From the cell containing the given text, extract its center point as [x, y] coordinate. 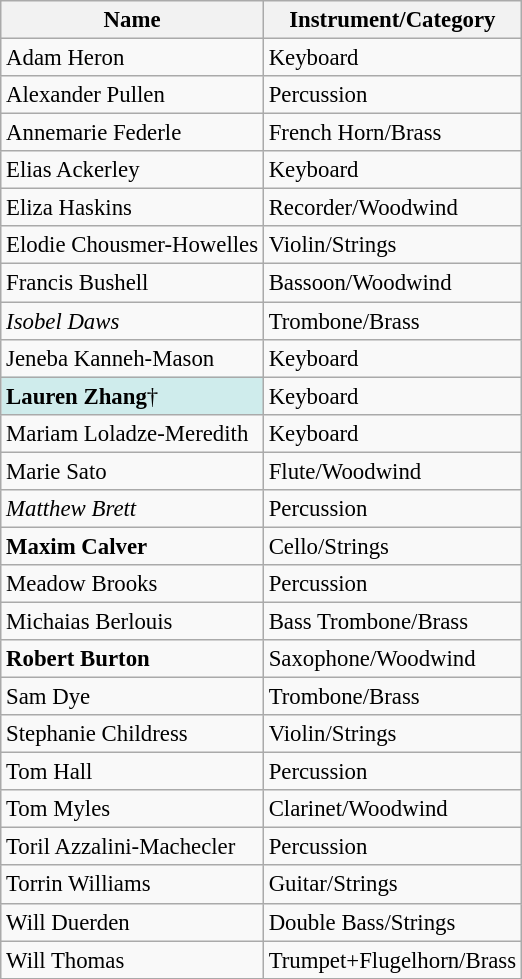
Will Duerden [132, 922]
Matthew Brett [132, 509]
French Horn/Brass [392, 133]
Stephanie Childress [132, 734]
Tom Myles [132, 809]
Bass Trombone/Brass [392, 621]
Marie Sato [132, 471]
Trumpet+Flugelhorn/Brass [392, 960]
Name [132, 20]
Double Bass/Strings [392, 922]
Torrin Williams [132, 885]
Maxim Calver [132, 546]
Annemarie Federle [132, 133]
Flute/Woodwind [392, 471]
Saxophone/Woodwind [392, 659]
Guitar/Strings [392, 885]
Recorder/Woodwind [392, 208]
Eliza Haskins [132, 208]
Toril Azzalini-Machecler [132, 847]
Michaias Berlouis [132, 621]
Adam Heron [132, 58]
Robert Burton [132, 659]
Clarinet/Woodwind [392, 809]
Elias Ackerley [132, 170]
Francis Bushell [132, 283]
Isobel Daws [132, 321]
Sam Dye [132, 697]
Alexander Pullen [132, 95]
Tom Hall [132, 772]
Will Thomas [132, 960]
Elodie Chousmer-Howelles [132, 245]
Lauren Zhang† [132, 396]
Cello/Strings [392, 546]
Meadow Brooks [132, 584]
Bassoon/Woodwind [392, 283]
Mariam Loladze-Meredith [132, 433]
Jeneba Kanneh-Mason [132, 358]
Instrument/Category [392, 20]
